Capture the cell that displays the provided text and extract its (X, Y) central coordinate. 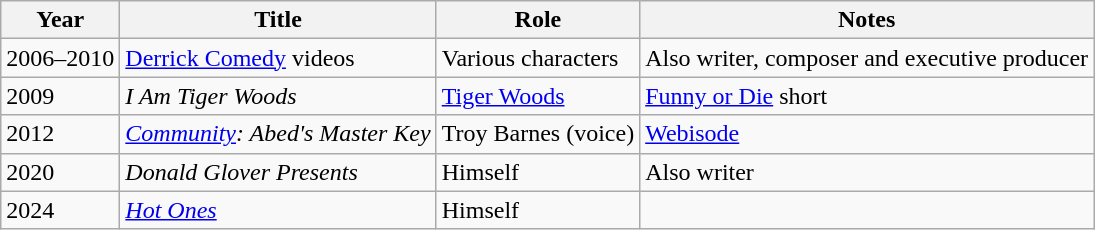
Troy Barnes (voice) (538, 134)
Donald Glover Presents (278, 172)
Various characters (538, 58)
Derrick Comedy videos (278, 58)
Year (60, 20)
Title (278, 20)
Role (538, 20)
Tiger Woods (538, 96)
Also writer (867, 172)
Also writer, composer and executive producer (867, 58)
Webisode (867, 134)
2012 (60, 134)
Notes (867, 20)
Community: Abed's Master Key (278, 134)
2020 (60, 172)
Hot Ones (278, 210)
2024 (60, 210)
2006–2010 (60, 58)
Funny or Die short (867, 96)
I Am Tiger Woods (278, 96)
2009 (60, 96)
